Pinpoint the cell where the given text exists, returning its (X, Y) midpoint coordinate. 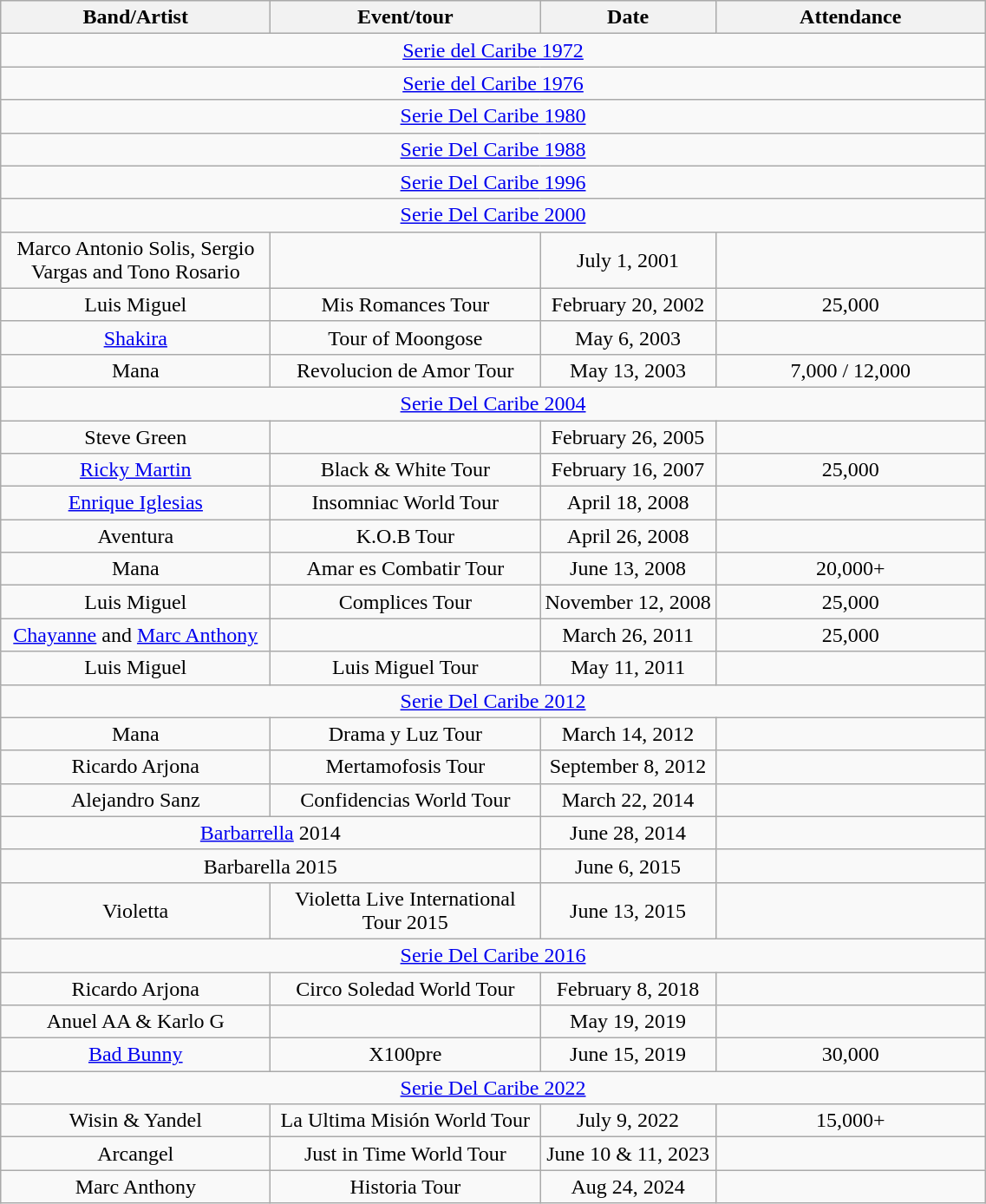
Serie Del Caribe 1996 (493, 182)
Serie Del Caribe 1980 (493, 116)
February 16, 2007 (628, 470)
Barbarrella 2014 (271, 833)
July 1, 2001 (628, 260)
May 11, 2011 (628, 668)
June 6, 2015 (628, 866)
Insomniac World Tour (406, 503)
Alejandro Sanz (135, 800)
Confidencias World Tour (406, 800)
April 26, 2008 (628, 536)
Mertamofosis Tour (406, 767)
Bad Bunny (135, 1055)
Enrique Iglesias (135, 503)
Historia Tour (406, 1187)
May 13, 2003 (628, 370)
Violetta (135, 911)
Mis Romances Tour (406, 304)
Revolucion de Amor Tour (406, 370)
20,000+ (850, 569)
February 8, 2018 (628, 988)
June 28, 2014 (628, 833)
Arcangel (135, 1154)
March 14, 2012 (628, 734)
La Ultima Misión World Tour (406, 1121)
June 13, 2015 (628, 911)
Marc Anthony (135, 1187)
Serie Del Caribe 2000 (493, 215)
May 19, 2019 (628, 1022)
Attendance (850, 17)
Black & White Tour (406, 470)
Barbarella 2015 (271, 866)
April 18, 2008 (628, 503)
May 6, 2003 (628, 337)
Steve Green (135, 436)
X100pre (406, 1055)
Chayanne and Marc Anthony (135, 635)
Marco Antonio Solis, Sergio Vargas and Tono Rosario (135, 260)
Serie Del Caribe 2012 (493, 701)
June 15, 2019 (628, 1055)
June 10 & 11, 2023 (628, 1154)
Serie Del Caribe 1988 (493, 149)
15,000+ (850, 1121)
Circo Soledad World Tour (406, 988)
Serie del Caribe 1972 (493, 50)
Serie Del Caribe 2022 (493, 1088)
Shakira (135, 337)
June 13, 2008 (628, 569)
Luis Miguel Tour (406, 668)
Event/tour (406, 17)
Complices Tour (406, 602)
7,000 / 12,000 (850, 370)
Anuel AA & Karlo G (135, 1022)
Date (628, 17)
November 12, 2008 (628, 602)
Serie del Caribe 1976 (493, 83)
Tour of Moongose (406, 337)
Band/Artist (135, 17)
March 26, 2011 (628, 635)
Aventura (135, 536)
K.O.B Tour (406, 536)
Just in Time World Tour (406, 1154)
February 26, 2005 (628, 436)
Ricky Martin (135, 470)
Amar es Combatir Tour (406, 569)
Drama y Luz Tour (406, 734)
July 9, 2022 (628, 1121)
30,000 (850, 1055)
Aug 24, 2024 (628, 1187)
February 20, 2002 (628, 304)
September 8, 2012 (628, 767)
Serie Del Caribe 2004 (493, 403)
Violetta Live International Tour 2015 (406, 911)
Wisin & Yandel (135, 1121)
March 22, 2014 (628, 800)
Serie Del Caribe 2016 (493, 955)
